Extract the (x, y) coordinate from the center of the cell holding the provided text.  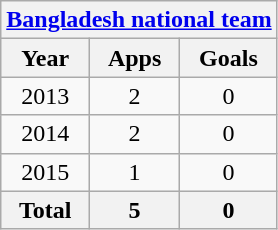
Total (46, 210)
Goals (229, 58)
5 (135, 210)
1 (135, 172)
2013 (46, 96)
2015 (46, 172)
2014 (46, 134)
Apps (135, 58)
Bangladesh national team (139, 20)
Year (46, 58)
